Capture the cell that displays the provided text and extract its [X, Y] central coordinate. 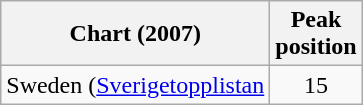
Sweden (Sverigetopplistan [136, 85]
Chart (2007) [136, 34]
15 [316, 85]
Peakposition [316, 34]
